Pinpoint the cell where the given text exists, returning its (x, y) midpoint coordinate. 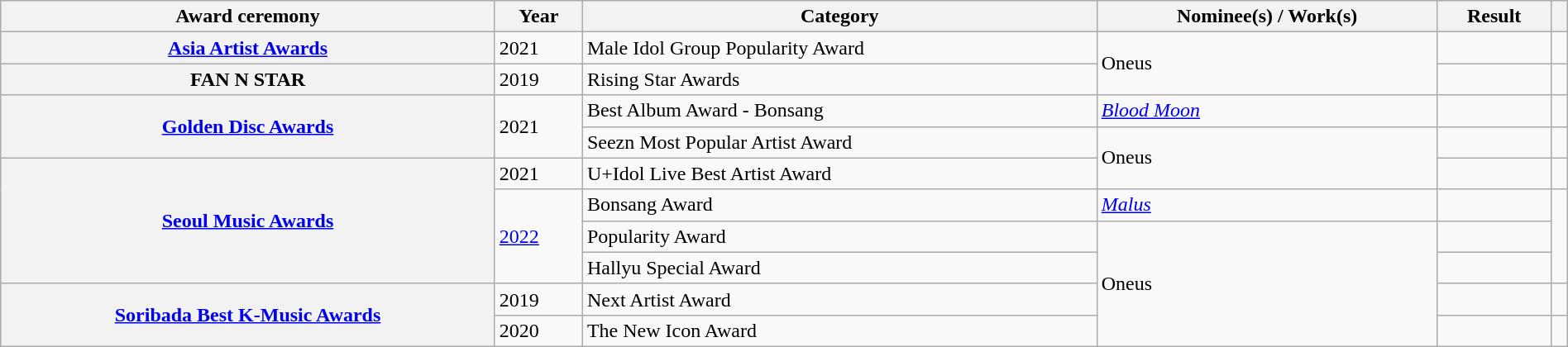
FAN N STAR (248, 79)
Blood Moon (1267, 111)
Bonsang Award (839, 205)
Asia Artist Awards (248, 48)
Category (839, 17)
Next Artist Award (839, 299)
Popularity Award (839, 236)
Year (538, 17)
U+Idol Live Best Artist Award (839, 173)
Rising Star Awards (839, 79)
Malus (1267, 205)
Soribada Best K-Music Awards (248, 315)
Best Album Award - Bonsang (839, 111)
The New Icon Award (839, 330)
Hallyu Special Award (839, 268)
2020 (538, 330)
Award ceremony (248, 17)
Male Idol Group Popularity Award (839, 48)
Result (1494, 17)
Golden Disc Awards (248, 126)
Seezn Most Popular Artist Award (839, 142)
2022 (538, 236)
Nominee(s) / Work(s) (1267, 17)
Seoul Music Awards (248, 221)
